Output the (x, y) coordinate of the center of the cell containing the given text.  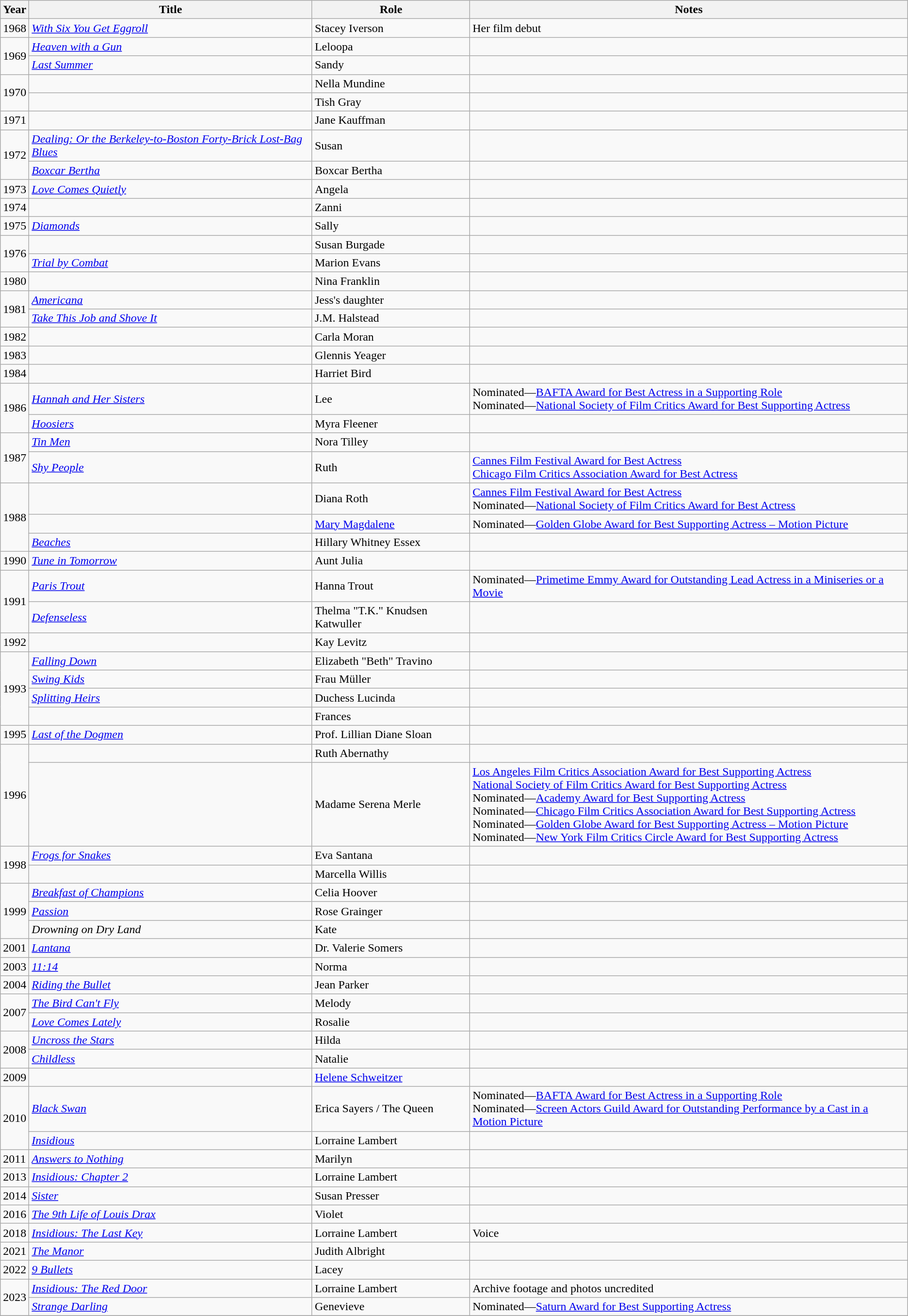
Ruth (391, 467)
Ruth Abernathy (391, 753)
2018 (15, 1233)
Answers to Nothing (171, 1159)
J.M. Halstead (391, 318)
Marion Evans (391, 263)
The 9th Life of Louis Drax (171, 1214)
Riding the Bullet (171, 985)
Erica Sayers / The Queen (391, 1109)
Black Swan (171, 1109)
Eva Santana (391, 855)
Hannah and Her Sisters (171, 399)
1998 (15, 865)
Title (171, 10)
Tune in Tomorrow (171, 560)
Uncross the Stars (171, 1040)
Defenseless (171, 617)
1988 (15, 517)
2003 (15, 966)
Marcella Willis (391, 874)
Childless (171, 1059)
Tin Men (171, 442)
Beaches (171, 542)
2004 (15, 985)
With Six You Get Eggroll (171, 28)
Love Comes Quietly (171, 189)
The Manor (171, 1251)
Hilda (391, 1040)
Nominated—Saturn Award for Best Supporting Actress (689, 1307)
Celia Hoover (391, 892)
Sister (171, 1196)
Shy People (171, 467)
Cannes Film Festival Award for Best ActressNominated—National Society of Film Critics Award for Best Actress (689, 499)
Leloopa (391, 47)
1971 (15, 120)
Year (15, 10)
Nella Mundine (391, 83)
Frogs for Snakes (171, 855)
Role (391, 10)
Hillary Whitney Essex (391, 542)
1970 (15, 93)
Glennis Yeager (391, 355)
Insidious: The Red Door (171, 1288)
1981 (15, 309)
1993 (15, 689)
2011 (15, 1159)
Nominated—Primetime Emmy Award for Outstanding Lead Actress in a Miniseries or a Movie (689, 585)
Aunt Julia (391, 560)
Her film debut (689, 28)
Susan Burgade (391, 244)
Susan Presser (391, 1196)
9 Bullets (171, 1269)
Hoosiers (171, 424)
2021 (15, 1251)
Rose Grainger (391, 911)
Last of the Dogmen (171, 735)
Violet (391, 1214)
Kay Levitz (391, 642)
Strange Darling (171, 1307)
Insidious: The Last Key (171, 1233)
2023 (15, 1298)
11:14 (171, 966)
2001 (15, 948)
Drowning on Dry Land (171, 929)
1991 (15, 601)
1995 (15, 735)
Insidious: Chapter 2 (171, 1177)
Lacey (391, 1269)
Last Summer (171, 65)
Swing Kids (171, 679)
Passion (171, 911)
2010 (15, 1118)
Duchess Lucinda (391, 698)
Jane Kauffman (391, 120)
1990 (15, 560)
Melody (391, 1003)
Prof. Lillian Diane Sloan (391, 735)
Splitting Heirs (171, 698)
Nina Franklin (391, 281)
2013 (15, 1177)
Paris Trout (171, 585)
Judith Albright (391, 1251)
1969 (15, 56)
2014 (15, 1196)
Insidious (171, 1140)
Norma (391, 966)
Lee (391, 399)
1980 (15, 281)
Rosalie (391, 1022)
1982 (15, 337)
Jess's daughter (391, 300)
Jean Parker (391, 985)
Stacey Iverson (391, 28)
2007 (15, 1013)
1987 (15, 458)
1974 (15, 207)
Tish Gray (391, 102)
Notes (689, 10)
2022 (15, 1269)
1976 (15, 253)
Frances (391, 716)
Zanni (391, 207)
Natalie (391, 1059)
Genevieve (391, 1307)
1996 (15, 795)
Elizabeth "Beth" Travino (391, 661)
2008 (15, 1050)
Harriet Bird (391, 374)
Love Comes Lately (171, 1022)
1999 (15, 911)
1983 (15, 355)
Dr. Valerie Somers (391, 948)
Sandy (391, 65)
1975 (15, 226)
Carla Moran (391, 337)
Sally (391, 226)
Helene Schweitzer (391, 1077)
2009 (15, 1077)
Nominated—Golden Globe Award for Best Supporting Actress – Motion Picture (689, 524)
Heaven with a Gun (171, 47)
Mary Magdalene (391, 524)
The Bird Can't Fly (171, 1003)
1973 (15, 189)
2016 (15, 1214)
1992 (15, 642)
Frau Müller (391, 679)
Dealing: Or the Berkeley-to-Boston Forty-Brick Lost-Bag Blues (171, 146)
Susan (391, 146)
Americana (171, 300)
Nominated—BAFTA Award for Best Actress in a Supporting RoleNominated—National Society of Film Critics Award for Best Supporting Actress (689, 399)
Cannes Film Festival Award for Best ActressChicago Film Critics Association Award for Best Actress (689, 467)
1986 (15, 408)
Marilyn (391, 1159)
Archive footage and photos uncredited (689, 1288)
Diamonds (171, 226)
Kate (391, 929)
Trial by Combat (171, 263)
Falling Down (171, 661)
Myra Fleener (391, 424)
Nora Tilley (391, 442)
1984 (15, 374)
Take This Job and Shove It (171, 318)
Diana Roth (391, 499)
Madame Serena Merle (391, 805)
Breakfast of Champions (171, 892)
1968 (15, 28)
Lantana (171, 948)
Hanna Trout (391, 585)
Thelma "T.K." Knudsen Katwuller (391, 617)
Voice (689, 1233)
Angela (391, 189)
1972 (15, 154)
